Detect which cell encompasses the target text, then output its [X, Y] center coordinate. 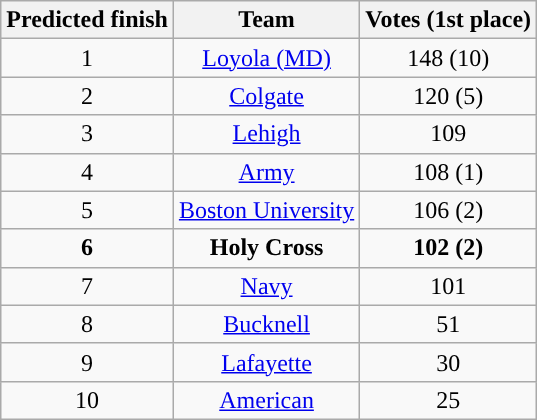
2 [88, 96]
9 [88, 362]
120 (5) [448, 96]
5 [88, 210]
30 [448, 362]
Loyola (MD) [266, 58]
Boston University [266, 210]
Navy [266, 286]
10 [88, 400]
102 (2) [448, 248]
Holy Cross [266, 248]
Army [266, 172]
Lehigh [266, 134]
Predicted finish [88, 20]
Votes (1st place) [448, 20]
101 [448, 286]
8 [88, 324]
Bucknell [266, 324]
148 (10) [448, 58]
1 [88, 58]
25 [448, 400]
109 [448, 134]
108 (1) [448, 172]
6 [88, 248]
7 [88, 286]
106 (2) [448, 210]
3 [88, 134]
Colgate [266, 96]
Team [266, 20]
Lafayette [266, 362]
4 [88, 172]
American [266, 400]
51 [448, 324]
